Search for the cell housing the specified text and yield its (X, Y) center coordinate. 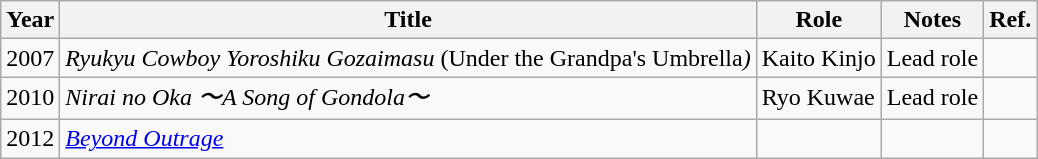
Nirai no Oka 〜A Song of Gondola〜 (408, 98)
Ryukyu Cowboy Yoroshiku Gozaimasu (Under the Grandpa's Umbrella) (408, 58)
2010 (30, 98)
Kaito Kinjo (818, 58)
Role (818, 20)
Beyond Outrage (408, 138)
Year (30, 20)
Title (408, 20)
2007 (30, 58)
2012 (30, 138)
Ref. (1010, 20)
Ryo Kuwae (818, 98)
Notes (932, 20)
